Return [x, y] of the center of cell containing provided text 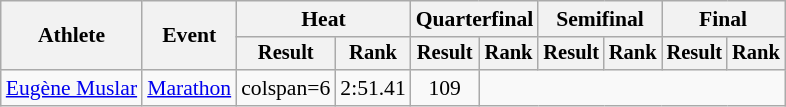
Athlete [72, 36]
Semifinal [600, 19]
Heat [324, 19]
Final [724, 19]
Quarterfinal [475, 19]
Eugène Muslar [72, 88]
Marathon [189, 88]
Event [189, 36]
109 [445, 88]
colspan=6 [286, 88]
2:51.41 [372, 88]
